Output the [X, Y] coordinate of the center of the cell containing the given text.  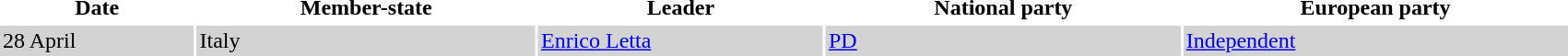
Enrico Letta [680, 40]
Italy [366, 40]
28 April [97, 40]
Independent [1375, 40]
PD [1003, 40]
